Detect which cell encompasses the target text, then output its [x, y] center coordinate. 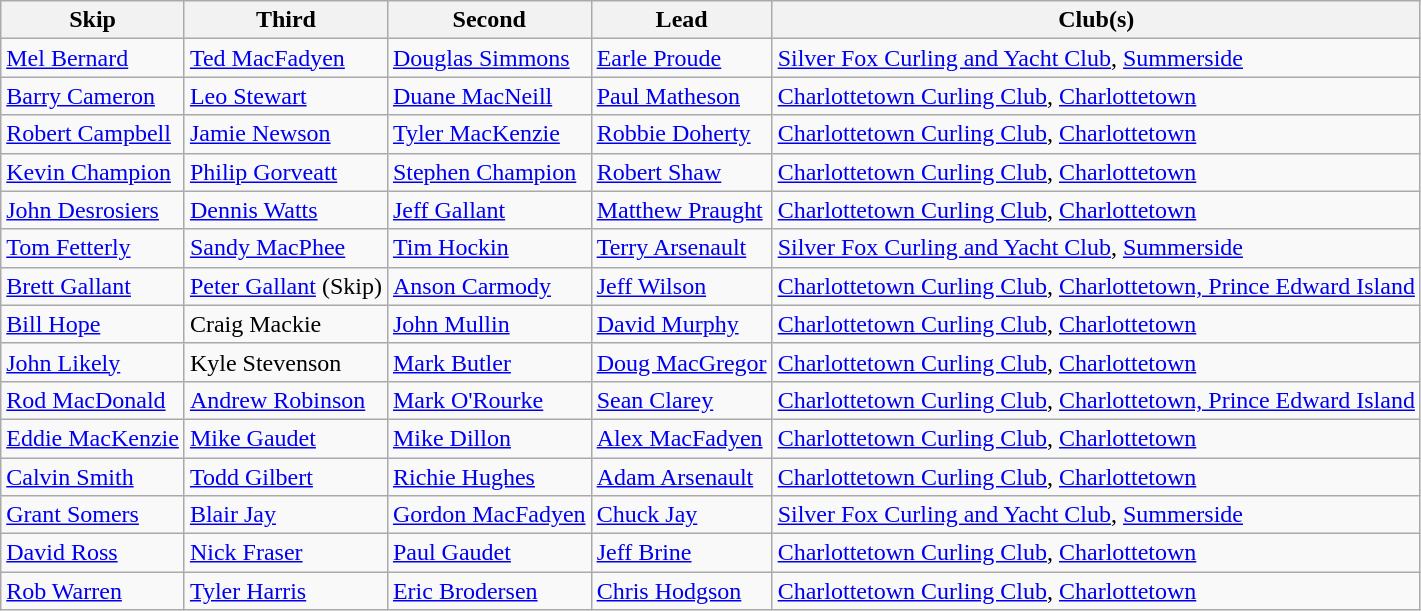
John Mullin [489, 324]
Bill Hope [93, 324]
Rob Warren [93, 591]
Duane MacNeill [489, 96]
Terry Arsenault [682, 248]
Ted MacFadyen [286, 58]
Lead [682, 20]
Jamie Newson [286, 134]
Skip [93, 20]
Rod MacDonald [93, 400]
Alex MacFadyen [682, 438]
Mike Dillon [489, 438]
Jeff Wilson [682, 286]
Peter Gallant (Skip) [286, 286]
Paul Matheson [682, 96]
Robert Shaw [682, 172]
John Desrosiers [93, 210]
Blair Jay [286, 515]
Anson Carmody [489, 286]
Philip Gorveatt [286, 172]
Mark O'Rourke [489, 400]
Stephen Champion [489, 172]
John Likely [93, 362]
Mel Bernard [93, 58]
Leo Stewart [286, 96]
Craig Mackie [286, 324]
Mike Gaudet [286, 438]
Adam Arsenault [682, 477]
Third [286, 20]
Matthew Praught [682, 210]
David Ross [93, 553]
Earle Proude [682, 58]
Kyle Stevenson [286, 362]
Paul Gaudet [489, 553]
Barry Cameron [93, 96]
David Murphy [682, 324]
Gordon MacFadyen [489, 515]
Todd Gilbert [286, 477]
Tom Fetterly [93, 248]
Doug MacGregor [682, 362]
Mark Butler [489, 362]
Nick Fraser [286, 553]
Jeff Gallant [489, 210]
Tyler Harris [286, 591]
Chris Hodgson [682, 591]
Tim Hockin [489, 248]
Club(s) [1096, 20]
Tyler MacKenzie [489, 134]
Chuck Jay [682, 515]
Eric Brodersen [489, 591]
Andrew Robinson [286, 400]
Robert Campbell [93, 134]
Dennis Watts [286, 210]
Richie Hughes [489, 477]
Sandy MacPhee [286, 248]
Second [489, 20]
Calvin Smith [93, 477]
Jeff Brine [682, 553]
Grant Somers [93, 515]
Sean Clarey [682, 400]
Kevin Champion [93, 172]
Eddie MacKenzie [93, 438]
Robbie Doherty [682, 134]
Brett Gallant [93, 286]
Douglas Simmons [489, 58]
